Identify which cell holds the provided text, then report its (X, Y) central coordinate. 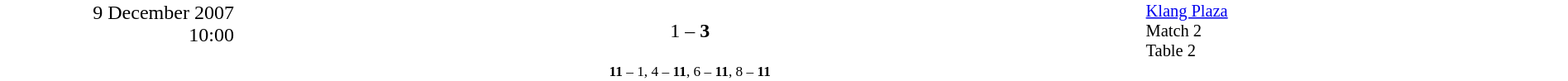
1 – 3 (690, 31)
9 December 200710:00 (117, 40)
Klang PlazaMatch 2Table 2 (1356, 31)
11 – 1, 4 – 11, 6 – 11, 8 – 11 (690, 71)
